Provide the [X, Y] coordinate of the cell's center where the given text is located.  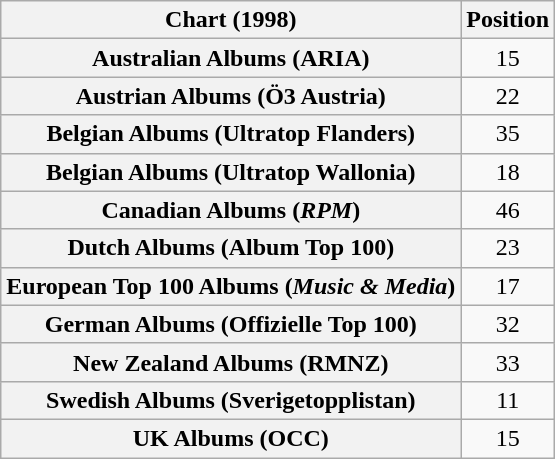
European Top 100 Albums (Music & Media) [231, 286]
Swedish Albums (Sverigetopplistan) [231, 400]
New Zealand Albums (RMNZ) [231, 362]
17 [508, 286]
Position [508, 20]
23 [508, 248]
Austrian Albums (Ö3 Austria) [231, 96]
UK Albums (OCC) [231, 438]
German Albums (Offizielle Top 100) [231, 324]
32 [508, 324]
Belgian Albums (Ultratop Flanders) [231, 134]
33 [508, 362]
Dutch Albums (Album Top 100) [231, 248]
Chart (1998) [231, 20]
46 [508, 210]
Australian Albums (ARIA) [231, 58]
22 [508, 96]
18 [508, 172]
11 [508, 400]
Belgian Albums (Ultratop Wallonia) [231, 172]
Canadian Albums (RPM) [231, 210]
35 [508, 134]
